Return the (X, Y) coordinate for the center point of the cell that contains the specified text.  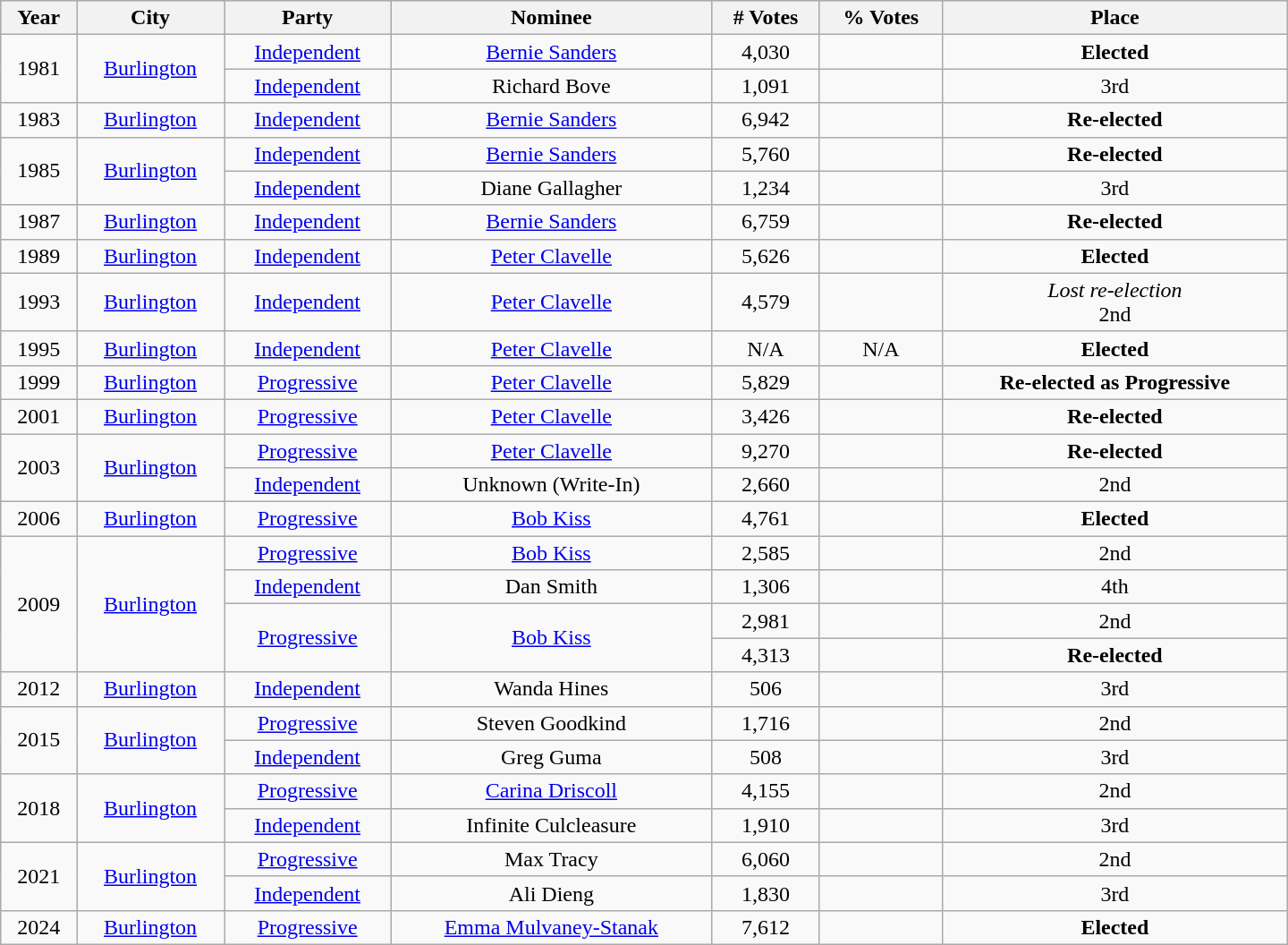
2,585 (766, 553)
5,829 (766, 382)
1989 (39, 256)
1993 (39, 302)
4,155 (766, 791)
1987 (39, 222)
2006 (39, 519)
2,660 (766, 485)
2003 (39, 467)
% Votes (880, 18)
1985 (39, 171)
2018 (39, 808)
5,626 (766, 256)
Carina Driscoll (551, 791)
1,716 (766, 723)
2,981 (766, 621)
Richard Bove (551, 86)
2021 (39, 876)
1,091 (766, 86)
Steven Goodkind (551, 723)
1,830 (766, 893)
Max Tracy (551, 859)
Place (1115, 18)
Ali Dieng (551, 893)
3,426 (766, 416)
Nominee (551, 18)
Emma Mulvaney-Stanak (551, 927)
City (150, 18)
7,612 (766, 927)
9,270 (766, 450)
4,030 (766, 52)
1,234 (766, 188)
4,761 (766, 519)
Lost re-election2nd (1115, 302)
506 (766, 689)
4th (1115, 587)
Diane Gallagher (551, 188)
Party (308, 18)
2015 (39, 740)
2024 (39, 927)
1983 (39, 120)
# Votes (766, 18)
2009 (39, 604)
508 (766, 757)
Wanda Hines (551, 689)
2012 (39, 689)
Unknown (Write-In) (551, 485)
Infinite Culcleasure (551, 825)
1981 (39, 69)
6,759 (766, 222)
1995 (39, 348)
6,060 (766, 859)
2001 (39, 416)
1,910 (766, 825)
Dan Smith (551, 587)
Year (39, 18)
4,579 (766, 302)
5,760 (766, 154)
4,313 (766, 655)
Greg Guma (551, 757)
Re-elected as Progressive (1115, 382)
1,306 (766, 587)
6,942 (766, 120)
1999 (39, 382)
